Provide the (x, y) coordinate of the cell's center where the given text is located.  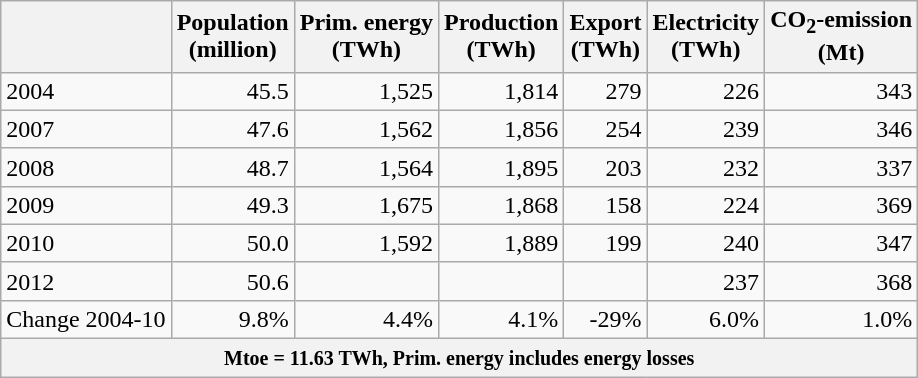
369 (842, 205)
1,868 (502, 205)
9.8% (232, 319)
2009 (86, 205)
368 (842, 281)
1,525 (366, 91)
Prim. energy(TWh) (366, 36)
1.0% (842, 319)
239 (706, 129)
1,675 (366, 205)
CO2-emission(Mt) (842, 36)
Mtoe = 11.63 TWh, Prim. energy includes energy losses (460, 358)
226 (706, 91)
337 (842, 167)
45.5 (232, 91)
Production(TWh) (502, 36)
347 (842, 243)
Population(million) (232, 36)
254 (606, 129)
6.0% (706, 319)
158 (606, 205)
1,856 (502, 129)
1,592 (366, 243)
346 (842, 129)
1,889 (502, 243)
240 (706, 243)
Change 2004-10 (86, 319)
4.1% (502, 319)
279 (606, 91)
2004 (86, 91)
237 (706, 281)
4.4% (366, 319)
1,814 (502, 91)
1,562 (366, 129)
47.6 (232, 129)
Electricity(TWh) (706, 36)
2012 (86, 281)
232 (706, 167)
2007 (86, 129)
49.3 (232, 205)
48.7 (232, 167)
199 (606, 243)
224 (706, 205)
50.0 (232, 243)
1,895 (502, 167)
2008 (86, 167)
50.6 (232, 281)
343 (842, 91)
-29% (606, 319)
Export(TWh) (606, 36)
203 (606, 167)
2010 (86, 243)
1,564 (366, 167)
